Determine the (X, Y) coordinate at the center of the cell enclosing the given text.  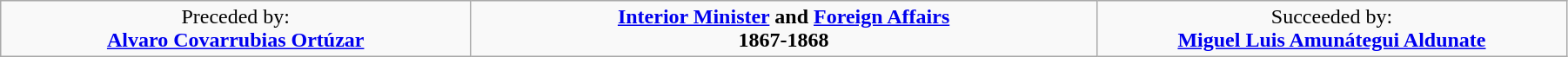
Preceded by:Alvaro Covarrubias Ortúzar (236, 29)
Succeeded by:Miguel Luis Amunátegui Aldunate (1332, 29)
Interior Minister and Foreign Affairs1867-1868 (784, 29)
